Output the [X, Y] coordinate of the center of the cell containing the given text.  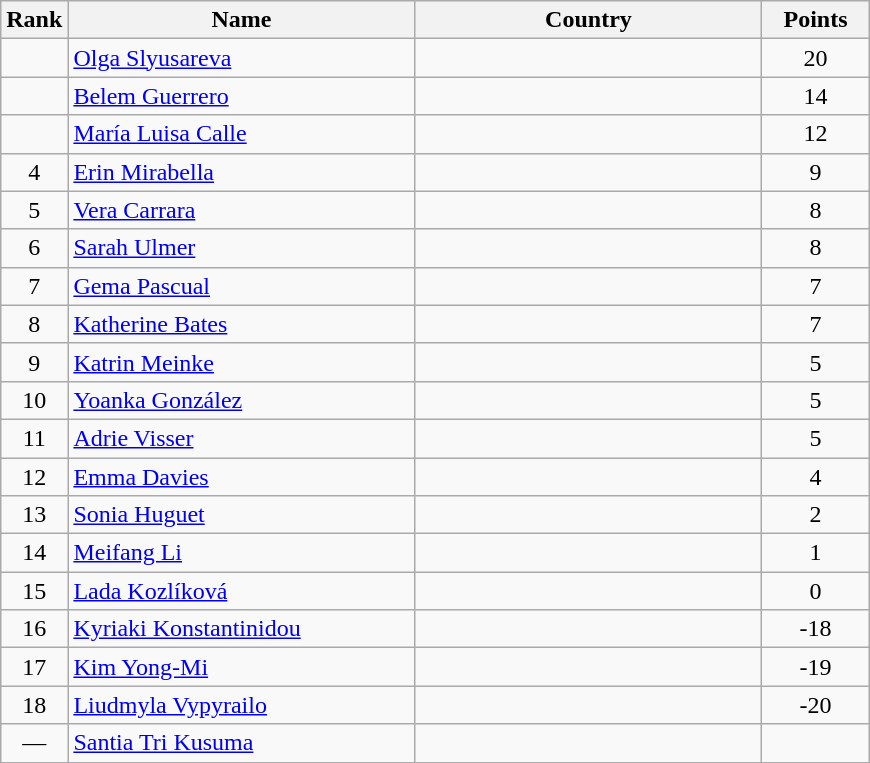
Liudmyla Vypyrailo [242, 705]
Name [242, 20]
16 [34, 629]
-19 [816, 667]
11 [34, 438]
Kyriaki Konstantinidou [242, 629]
Points [816, 20]
17 [34, 667]
15 [34, 591]
-20 [816, 705]
18 [34, 705]
Rank [34, 20]
Sonia Huguet [242, 515]
Katrin Meinke [242, 362]
Olga Slyusareva [242, 58]
Lada Kozlíková [242, 591]
Sarah Ulmer [242, 248]
6 [34, 248]
0 [816, 591]
Kim Yong-Mi [242, 667]
13 [34, 515]
Belem Guerrero [242, 96]
Emma Davies [242, 477]
Gema Pascual [242, 286]
Adrie Visser [242, 438]
20 [816, 58]
Country [588, 20]
Santia Tri Kusuma [242, 743]
Yoanka González [242, 400]
1 [816, 553]
María Luisa Calle [242, 134]
Meifang Li [242, 553]
Vera Carrara [242, 210]
2 [816, 515]
-18 [816, 629]
Katherine Bates [242, 324]
Erin Mirabella [242, 172]
— [34, 743]
10 [34, 400]
